Extract the (X, Y) coordinate from the center of the cell holding the provided text.  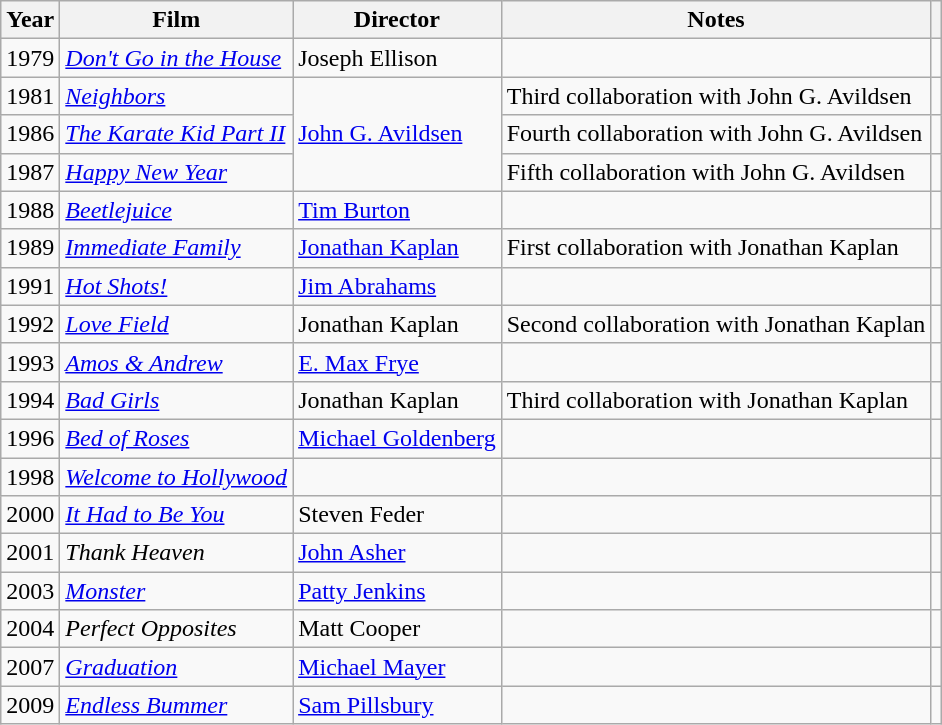
Joseph Ellison (398, 58)
Graduation (176, 667)
Beetlejuice (176, 210)
Love Field (176, 324)
1993 (30, 362)
Welcome to Hollywood (176, 477)
Hot Shots! (176, 286)
John G. Avildsen (398, 134)
Director (398, 20)
Amos & Andrew (176, 362)
Jim Abrahams (398, 286)
1987 (30, 172)
Year (30, 20)
Don't Go in the House (176, 58)
1986 (30, 134)
Third collaboration with John G. Avildsen (716, 96)
Monster (176, 591)
First collaboration with Jonathan Kaplan (716, 248)
Immediate Family (176, 248)
Bed of Roses (176, 438)
1989 (30, 248)
John Asher (398, 553)
Steven Feder (398, 515)
Perfect Opposites (176, 629)
1994 (30, 400)
2001 (30, 553)
1996 (30, 438)
Michael Mayer (398, 667)
2009 (30, 705)
2004 (30, 629)
Tim Burton (398, 210)
Michael Goldenberg (398, 438)
Fourth collaboration with John G. Avildsen (716, 134)
The Karate Kid Part II (176, 134)
Film (176, 20)
Notes (716, 20)
Happy New Year (176, 172)
It Had to Be You (176, 515)
Patty Jenkins (398, 591)
1988 (30, 210)
Second collaboration with Jonathan Kaplan (716, 324)
1998 (30, 477)
Thank Heaven (176, 553)
2000 (30, 515)
Matt Cooper (398, 629)
1992 (30, 324)
Bad Girls (176, 400)
2003 (30, 591)
1991 (30, 286)
E. Max Frye (398, 362)
Third collaboration with Jonathan Kaplan (716, 400)
Sam Pillsbury (398, 705)
2007 (30, 667)
1981 (30, 96)
Neighbors (176, 96)
1979 (30, 58)
Endless Bummer (176, 705)
Fifth collaboration with John G. Avildsen (716, 172)
